Capture the cell that displays the provided text and extract its (x, y) central coordinate. 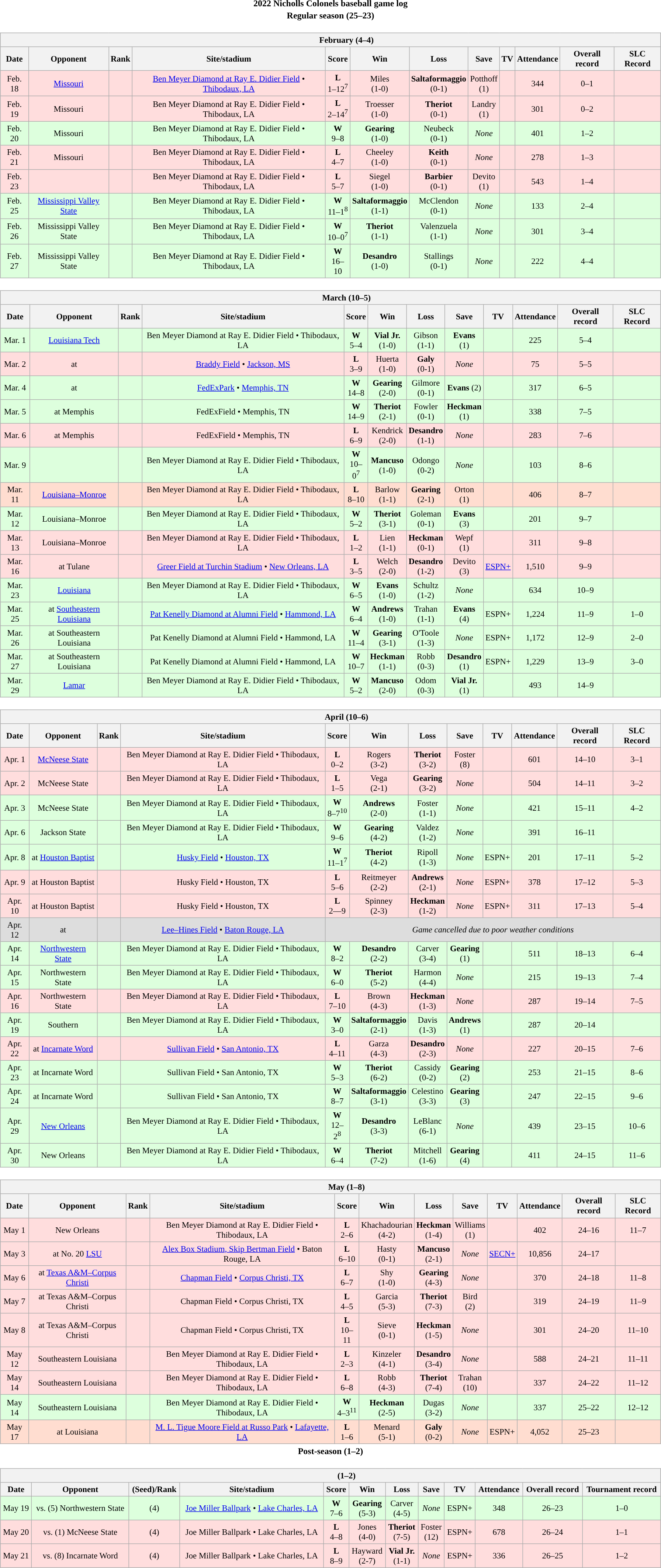
Feb. 20 (15, 133)
Celestino(3-3) (428, 1096)
Foster(1-1) (428, 808)
Apr. 22 (15, 1049)
Trahan(1-1) (426, 613)
1–1 (622, 1532)
Neubeck(0-1) (439, 133)
Feb. 18 (15, 83)
Gearing(3-1) (387, 638)
Southern (63, 1025)
Theriot(7-3) (433, 1301)
Lien(1-1) (387, 543)
L8–10 (356, 495)
L2–3 (347, 1359)
L5–7 (338, 181)
Mar. 16 (15, 566)
15–11 (585, 808)
Vial Jr.(1) (464, 685)
W6–0 (337, 977)
May 1 (15, 1230)
391 (534, 832)
L2—9 (337, 905)
Devito(1) (484, 181)
Theriot(1-1) (380, 232)
17–12 (585, 882)
Apr. 29 (15, 1126)
W7–6 (336, 1509)
19–14 (585, 1001)
Stallings(0-1) (439, 261)
Gibson(1-1) (426, 340)
May 21 (16, 1556)
May 6 (15, 1277)
vs. (1) McNeese State (80, 1532)
O'Toole(1-3) (426, 638)
Apr. 19 (15, 1025)
Devito(3) (464, 566)
L6–9 (356, 436)
L4–7 (338, 157)
Sieve(0-1) (387, 1330)
9–8 (585, 543)
1,224 (535, 613)
L2–6 (347, 1230)
4–2 (637, 808)
Heckman(1-1) (387, 661)
6–5 (585, 388)
L4–8 (336, 1532)
W8–710 (337, 808)
Evans(3) (464, 518)
Apr. 10 (15, 905)
421 (534, 808)
24–15 (585, 1155)
504 (534, 783)
vs. (5) Northwestern State (80, 1509)
Feb. 26 (15, 232)
Apr. 12 (15, 930)
W16–10 (338, 261)
344 (537, 83)
Heckman(1-2) (428, 905)
1,229 (535, 661)
6–4 (637, 953)
Robb(0-3) (426, 661)
Gilmore(0-1) (426, 388)
3–1 (637, 759)
278 (537, 157)
543 (537, 181)
Heckman(1-5) (433, 1330)
Brown(4-3) (379, 1001)
L5–6 (337, 882)
W11–4 (356, 638)
283 (535, 436)
1–3 (587, 157)
Spinney(2-3) (379, 905)
Saltaformaggio(0-1) (439, 83)
Theriot(2-1) (387, 411)
Evans (2) (464, 388)
4,052 (540, 1432)
Heckman(2-5) (387, 1407)
21–15 (585, 1072)
Gearing(3-2) (428, 783)
March (10–5) (330, 298)
25–23 (589, 1432)
19–13 (585, 977)
5–3 (637, 882)
1,172 (535, 638)
L7–10 (337, 1001)
Galy(0-1) (426, 364)
Menard(5-1) (387, 1432)
L3–9 (356, 364)
11–10 (638, 1330)
Galy(0-2) (433, 1432)
May 7 (15, 1301)
20–15 (585, 1049)
at No. 20 LSU (77, 1254)
Apr. 16 (15, 1001)
401 (537, 133)
Mancuso(1-0) (387, 465)
Ripoll(1-3) (428, 857)
133 (537, 206)
Mar. 5 (15, 411)
Mar. 9 (15, 465)
Hasty(0-1) (387, 1254)
1–4 (587, 181)
Apr. 2 (15, 783)
Apr. 14 (15, 953)
588 (540, 1359)
493 (535, 685)
L6–10 (347, 1254)
Feb. 23 (15, 181)
Desandro(3-3) (379, 1126)
215 (534, 977)
Jones(4-0) (367, 1532)
February (4–4) (330, 40)
5–2 (637, 857)
Mar. 4 (15, 388)
Barlow(1-1) (387, 495)
247 (534, 1096)
Mar. 25 (15, 613)
Heckman(1-4) (433, 1230)
26–25 (553, 1556)
W11–17 (337, 857)
W9–8 (338, 133)
Mar. 11 (15, 495)
Heckman(0-1) (426, 543)
Saltaformaggio(2-1) (379, 1025)
Apr. 8 (15, 857)
9–6 (637, 1096)
Vial Jr.(1-0) (387, 340)
8–7 (585, 495)
0–2 (587, 109)
Andrews(1-0) (387, 613)
Goleman(0-1) (426, 518)
Mar. 2 (15, 364)
Trahan(10) (470, 1383)
Greer Field at Turchin Stadium • New Orleans, LA (243, 566)
26–23 (553, 1509)
Theriot(6-2) (379, 1072)
Foster(12) (431, 1532)
Vial Jr.(1-1) (402, 1556)
Mar. 1 (15, 340)
Fowler(0-1) (426, 411)
Schultz(1-2) (426, 590)
Kinzeler(4-1) (387, 1359)
W6–5 (356, 590)
17–13 (585, 905)
L3–5 (356, 566)
Desandro(1-0) (380, 261)
Landry(1) (484, 109)
Valenzuela(1-1) (439, 232)
Shy(1-0) (387, 1277)
W14–9 (356, 411)
L4–11 (337, 1049)
103 (535, 465)
May 3 (15, 1254)
Gearing(5-3) (367, 1509)
W8–2 (337, 953)
W12–28 (337, 1126)
11–6 (637, 1155)
April (10–6) (330, 717)
May (1–8) (330, 1187)
336 (499, 1556)
11–11 (638, 1359)
May 12 (15, 1359)
May 17 (15, 1432)
Mar. 29 (15, 685)
Desandro(1-2) (426, 566)
(1–2) (330, 1475)
10,856 (540, 1254)
Gearing(1-0) (380, 133)
Lee–Hines Field • Baton Rouge, LA (223, 930)
Desandro(1) (464, 661)
24–20 (589, 1330)
M. L. Tigue Moore Field at Russo Park • Lafayette, LA (242, 1432)
0–1 (587, 83)
Lamar (74, 685)
Heckman(1) (464, 411)
McClendon(0-1) (439, 206)
24–19 (589, 1301)
Troesser(1-0) (380, 109)
Barbier(0-1) (439, 181)
Feb. 21 (15, 157)
439 (534, 1126)
Apr. 23 (15, 1072)
5–5 (585, 364)
225 (535, 340)
Theriot(7-2) (379, 1155)
SECN+ (502, 1254)
319 (540, 1301)
Desandro(2-3) (428, 1049)
11–8 (638, 1277)
222 (537, 261)
Carver(4-5) (402, 1509)
Dugas(3-2) (433, 1407)
Saltaformaggio(1-1) (380, 206)
May 20 (16, 1532)
14–9 (585, 685)
16–11 (585, 832)
Feb. 19 (15, 109)
24–17 (589, 1254)
Feb. 27 (15, 261)
Game cancelled due to poor weather conditions (493, 930)
24–18 (589, 1277)
L4–5 (347, 1301)
10–6 (637, 1126)
at Tulane (74, 566)
402 (540, 1230)
Mar. 26 (15, 638)
Orton(1) (464, 495)
Mar. 27 (15, 661)
14–11 (585, 783)
Vega(2-1) (379, 783)
Odom(0-3) (426, 685)
W10–7 (356, 661)
Theriot(5-2) (379, 977)
253 (534, 1072)
Louisiana Tech (74, 340)
Cassidy(0-2) (428, 1072)
26–24 (553, 1532)
vs. (8) Incarnate Word (80, 1556)
Mar. 23 (15, 590)
Tournament record (622, 1489)
Kendrick(2-0) (387, 436)
25–22 (589, 1407)
Khachadourian(4-2) (387, 1230)
Theriot(3-2) (428, 759)
Alex Box Stadium, Skip Bertman Field • Baton Rouge, LA (242, 1254)
9–9 (585, 566)
12–12 (638, 1407)
3–2 (637, 783)
75 (535, 364)
at Louisiana (77, 1432)
Apr. 6 (15, 832)
Theriot(7-4) (433, 1383)
678 (499, 1532)
W11–18 (338, 206)
Theriot(4-2) (379, 857)
W5–4 (356, 340)
Apr. 15 (15, 977)
Feb. 25 (15, 206)
L6–8 (347, 1383)
Carver(3-4) (428, 953)
Apr. 9 (15, 882)
11–7 (638, 1230)
Gearing(3) (465, 1096)
370 (540, 1277)
348 (499, 1509)
Theriot(0-1) (439, 109)
Saltaformaggio(3-1) (379, 1096)
W5–3 (337, 1072)
Andrews(1) (465, 1025)
Huerta(1-0) (387, 364)
1,510 (535, 566)
3–0 (637, 661)
L1–2 (356, 543)
Reitmeyer(2-2) (379, 882)
7–4 (637, 977)
Mitchell(1-6) (428, 1155)
406 (535, 495)
Apr. 24 (15, 1096)
Desandro(3-4) (433, 1359)
22–15 (585, 1096)
Harmon(4-4) (428, 977)
Potthoff(1) (484, 83)
FedExPark • Memphis, TN (243, 388)
May 19 (16, 1509)
14–10 (585, 759)
(Seed)/Rank (154, 1489)
W4–311 (347, 1407)
24–16 (589, 1230)
Apr. 30 (15, 1155)
L10–11 (347, 1330)
Heckman(1-3) (428, 1001)
Garcia(5-3) (387, 1301)
Apr. 3 (15, 808)
Andrews(2-0) (379, 808)
W3–0 (337, 1025)
Odongo(0-2) (426, 465)
4–4 (587, 261)
Davis(1-3) (428, 1025)
W8–7 (337, 1096)
Rogers(3-2) (379, 759)
Gearing(4) (465, 1155)
Foster(8) (465, 759)
Jackson State (63, 832)
L2–147 (338, 109)
May 8 (15, 1330)
Williams(1) (470, 1230)
227 (534, 1049)
Gearing(4-3) (433, 1277)
3–4 (587, 232)
Gearing(2-0) (387, 388)
L1–5 (337, 783)
23–15 (585, 1126)
24–22 (589, 1383)
Mancuso(2-0) (387, 685)
Welch(2-0) (387, 566)
Valdez(1-2) (428, 832)
Evans(4) (464, 613)
13–9 (585, 661)
Louisiana (74, 590)
338 (535, 411)
Miles(1-0) (380, 83)
L1–127 (338, 83)
378 (534, 882)
Theriot(7-5) (402, 1532)
634 (535, 590)
Desandro(2-2) (379, 953)
24–21 (589, 1359)
601 (534, 759)
Hayward(2-7) (367, 1556)
20–14 (585, 1025)
10–9 (585, 590)
Andrews(2-1) (428, 882)
Desandro(1-1) (426, 436)
Robb(4-3) (387, 1383)
18–13 (585, 953)
Garza(4-3) (379, 1049)
511 (534, 953)
Siegel(1-0) (380, 181)
LeBlanc(6-1) (428, 1126)
317 (535, 388)
Braddy Field • Jackson, MS (243, 364)
L1–6 (347, 1432)
411 (534, 1155)
Mar. 13 (15, 543)
Gearing(1) (465, 953)
L6–7 (347, 1277)
Mar. 6 (15, 436)
Apr. 1 (15, 759)
2–0 (637, 638)
11–12 (638, 1383)
17–11 (585, 857)
Mancuso(2-1) (433, 1254)
Keith(0-1) (439, 157)
Gearing(2) (465, 1072)
12–9 (585, 638)
Evans(1) (464, 340)
W14–8 (356, 388)
Theriot(3-1) (387, 518)
2–4 (587, 206)
Evans(1-0) (387, 590)
W9–6 (337, 832)
Gearing(2-1) (426, 495)
Mar. 12 (15, 518)
L0–2 (337, 759)
L8–9 (336, 1556)
Gearing(4-2) (379, 832)
9–7 (585, 518)
Wepf(1) (464, 543)
Bird(2) (470, 1301)
Cheeley(1-0) (380, 157)
